Return [x, y] of the center of cell containing provided text 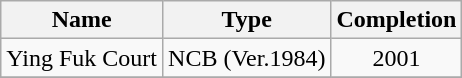
NCB (Ver.1984) [247, 58]
Ying Fuk Court [82, 58]
2001 [396, 58]
Name [82, 20]
Type [247, 20]
Completion [396, 20]
